Return the (X, Y) coordinate for the center point of the cell that contains the specified text.  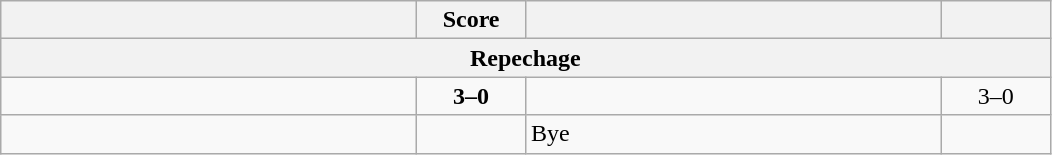
Repechage (526, 58)
Score (472, 20)
Bye (733, 134)
